Search for the cell housing the specified text and yield its [X, Y] center coordinate. 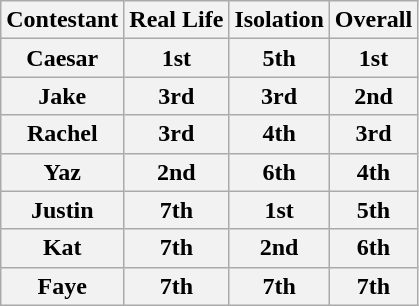
Rachel [62, 134]
Faye [62, 286]
Jake [62, 96]
Justin [62, 210]
Caesar [62, 58]
Overall [373, 20]
Yaz [62, 172]
Isolation [279, 20]
Kat [62, 248]
Real Life [176, 20]
Contestant [62, 20]
